Provide the [x, y] coordinate of the cell's center where the given text is located.  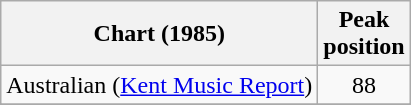
Peakposition [364, 34]
Chart (1985) [160, 34]
Australian (Kent Music Report) [160, 85]
88 [364, 85]
